From the cell containing the given text, extract its center point as [x, y] coordinate. 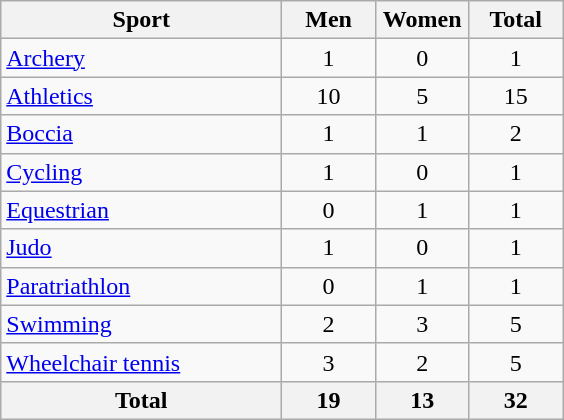
Swimming [142, 324]
10 [329, 96]
Men [329, 20]
Sport [142, 20]
Archery [142, 58]
Women [422, 20]
19 [329, 400]
Paratriathlon [142, 286]
13 [422, 400]
32 [516, 400]
Equestrian [142, 210]
Cycling [142, 172]
Boccia [142, 134]
Athletics [142, 96]
Wheelchair tennis [142, 362]
15 [516, 96]
Judo [142, 248]
